Return the [X, Y] coordinate for the center point of the cell that contains the specified text.  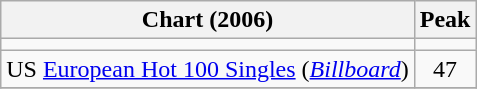
Chart (2006) [208, 20]
US European Hot 100 Singles (Billboard) [208, 69]
47 [445, 69]
Peak [445, 20]
